For the text-containing cell, return its midpoint in (X, Y) coordinate format. 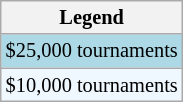
Legend (92, 17)
$10,000 tournaments (92, 85)
$25,000 tournaments (92, 51)
